Return the (x, y) coordinate for the center point of the cell that contains the specified text.  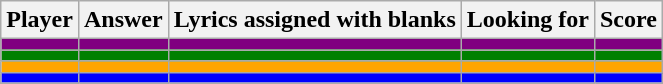
Looking for (528, 20)
Lyrics assigned with blanks (314, 20)
Answer (123, 20)
Player (40, 20)
Score (628, 20)
